Identify which cell holds the provided text, then report its [x, y] central coordinate. 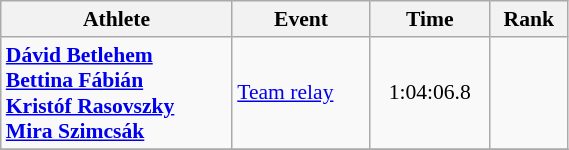
Team relay [301, 93]
Rank [529, 19]
Athlete [116, 19]
Dávid BetlehemBettina FábiánKristóf RasovszkyMira Szimcsák [116, 93]
Event [301, 19]
1:04:06.8 [430, 93]
Time [430, 19]
